From the cell containing the given text, extract its center point as (X, Y) coordinate. 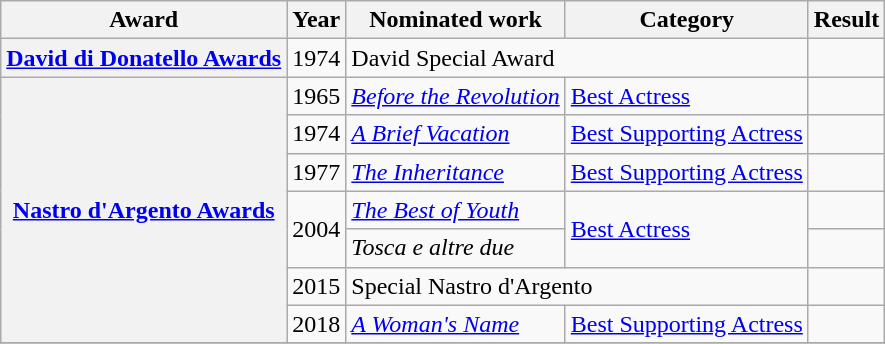
2015 (316, 286)
Nastro d'Argento Awards (144, 210)
2018 (316, 324)
Tosca e altre due (456, 248)
Year (316, 20)
Before the Revolution (456, 96)
Nominated work (456, 20)
Result (846, 20)
David di Donatello Awards (144, 58)
2004 (316, 229)
A Brief Vacation (456, 134)
Award (144, 20)
1965 (316, 96)
The Best of Youth (456, 210)
David Special Award (578, 58)
1977 (316, 172)
Category (686, 20)
The Inheritance (456, 172)
Special Nastro d'Argento (578, 286)
A Woman's Name (456, 324)
